Provide the [x, y] coordinate of the cell's center where the given text is located.  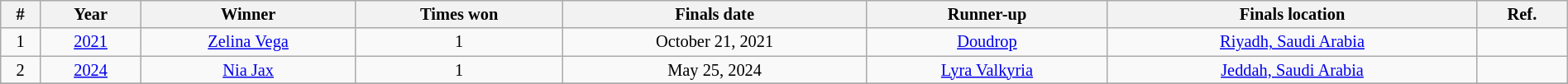
# [21, 14]
Jeddah, Saudi Arabia [1292, 70]
2 [21, 70]
Doudrop [987, 42]
October 21, 2021 [715, 42]
Riyadh, Saudi Arabia [1292, 42]
Winner [248, 14]
Ref. [1523, 14]
May 25, 2024 [715, 70]
2021 [91, 42]
Year [91, 14]
Nia Jax [248, 70]
Runner-up [987, 14]
Lyra Valkyria [987, 70]
Zelina Vega [248, 42]
Times won [460, 14]
Finals location [1292, 14]
2024 [91, 70]
Finals date [715, 14]
